Capture the cell that displays the provided text and extract its (x, y) central coordinate. 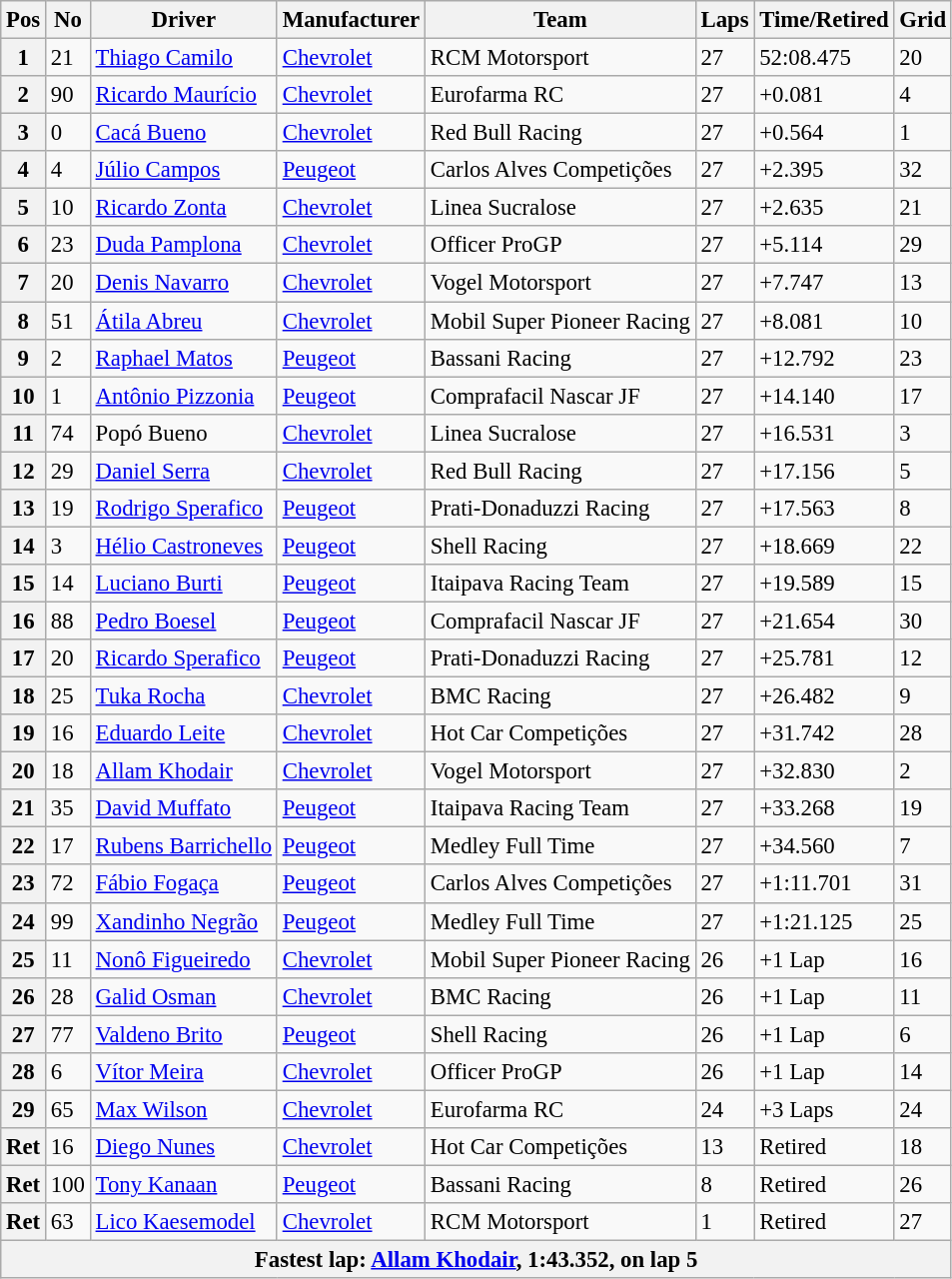
32 (923, 170)
74 (68, 433)
Duda Pamplona (184, 245)
Xandinho Negrão (184, 921)
Tony Kanaan (184, 1184)
Nonô Figueiredo (184, 959)
Thiago Camilo (184, 58)
52:08.475 (824, 58)
+0.081 (824, 95)
Fábio Fogaça (184, 884)
Fastest lap: Allam Khodair, 1:43.352, on lap 5 (476, 1260)
Eduardo Leite (184, 733)
+25.781 (824, 658)
Átila Abreu (184, 321)
David Muffato (184, 808)
Lico Kaesemodel (184, 1222)
63 (68, 1222)
Cacá Bueno (184, 133)
Denis Navarro (184, 283)
35 (68, 808)
Hélio Castroneves (184, 546)
72 (68, 884)
+14.140 (824, 396)
No (68, 20)
+0.564 (824, 133)
Antônio Pizzonia (184, 396)
Manufacturer (351, 20)
0 (68, 133)
+19.589 (824, 584)
Team (561, 20)
Tuka Rocha (184, 696)
+5.114 (824, 245)
+26.482 (824, 696)
+7.747 (824, 283)
+17.563 (824, 509)
88 (68, 621)
+21.654 (824, 621)
30 (923, 621)
Time/Retired (824, 20)
Daniel Serra (184, 471)
31 (923, 884)
77 (68, 1034)
100 (68, 1184)
Raphael Matos (184, 358)
+32.830 (824, 771)
+12.792 (824, 358)
65 (68, 1109)
+31.742 (824, 733)
Max Wilson (184, 1109)
Ricardo Zonta (184, 208)
Rubens Barrichello (184, 846)
Diego Nunes (184, 1147)
+1:11.701 (824, 884)
Ricardo Sperafico (184, 658)
Allam Khodair (184, 771)
+2.395 (824, 170)
+18.669 (824, 546)
Luciano Burti (184, 584)
Popó Bueno (184, 433)
51 (68, 321)
Laps (725, 20)
+1:21.125 (824, 921)
Vítor Meira (184, 1072)
90 (68, 95)
Galid Osman (184, 996)
Júlio Campos (184, 170)
+2.635 (824, 208)
99 (68, 921)
Ricardo Maurício (184, 95)
Valdeno Brito (184, 1034)
Driver (184, 20)
Pos (24, 20)
+8.081 (824, 321)
+34.560 (824, 846)
+17.156 (824, 471)
Pedro Boesel (184, 621)
+16.531 (824, 433)
Grid (923, 20)
Rodrigo Sperafico (184, 509)
+3 Laps (824, 1109)
+33.268 (824, 808)
